Extract the [x, y] coordinate from the center of the cell holding the provided text.  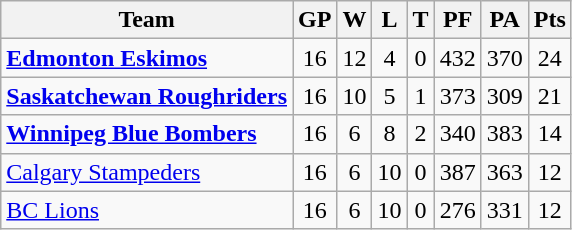
PA [504, 20]
4 [390, 58]
Winnipeg Blue Bombers [147, 134]
T [420, 20]
Team [147, 20]
Saskatchewan Roughriders [147, 96]
BC Lions [147, 210]
340 [458, 134]
387 [458, 172]
W [354, 20]
PF [458, 20]
309 [504, 96]
370 [504, 58]
5 [390, 96]
363 [504, 172]
331 [504, 210]
Edmonton Eskimos [147, 58]
24 [550, 58]
432 [458, 58]
L [390, 20]
21 [550, 96]
14 [550, 134]
GP [315, 20]
Calgary Stampeders [147, 172]
383 [504, 134]
373 [458, 96]
Pts [550, 20]
1 [420, 96]
276 [458, 210]
2 [420, 134]
8 [390, 134]
